Locate the cell with the specified text and output its [x, y] center coordinate. 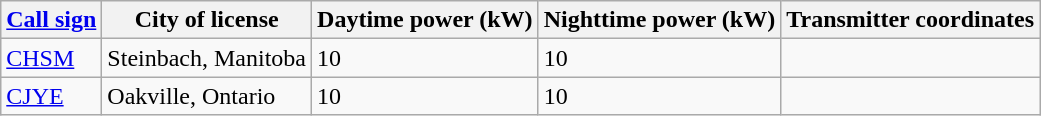
Nighttime power (kW) [660, 20]
Oakville, Ontario [207, 96]
CHSM [52, 58]
Daytime power (kW) [426, 20]
Steinbach, Manitoba [207, 58]
Transmitter coordinates [910, 20]
CJYE [52, 96]
City of license [207, 20]
Call sign [52, 20]
